Determine the [X, Y] coordinate at the center of the cell enclosing the given text.  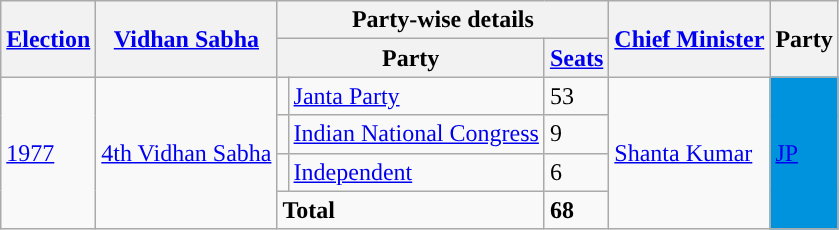
Chief Minister [690, 39]
68 [576, 210]
Party-wise details [443, 20]
Independent [416, 172]
4th Vidhan Sabha [186, 153]
53 [576, 96]
1977 [48, 153]
JP [804, 153]
6 [576, 172]
Total [410, 210]
Shanta Kumar [690, 153]
Seats [576, 58]
9 [576, 134]
Janta Party [416, 96]
Indian National Congress [416, 134]
Vidhan Sabha [186, 39]
Election [48, 39]
